For the text-containing cell, return its midpoint in (X, Y) coordinate format. 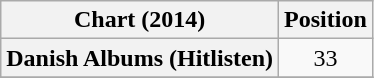
Position (326, 20)
33 (326, 58)
Chart (2014) (140, 20)
Danish Albums (Hitlisten) (140, 58)
